Find where the given text appears and provide that cell's center as [x, y] coordinate. 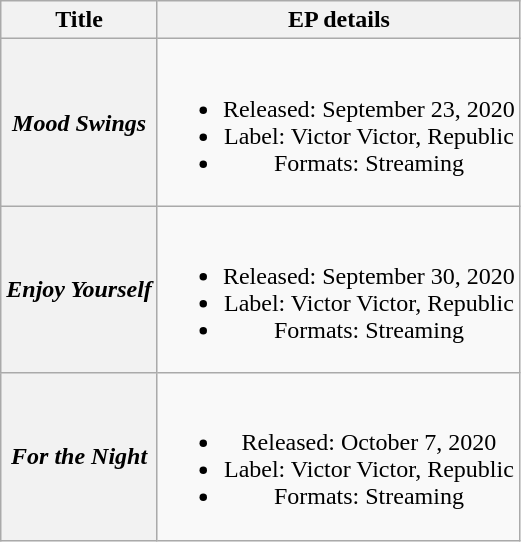
Title [80, 20]
EP details [338, 20]
Released: September 23, 2020Label: Victor Victor, RepublicFormats: Streaming [338, 122]
Released: October 7, 2020Label: Victor Victor, RepublicFormats: Streaming [338, 456]
For the Night [80, 456]
Enjoy Yourself [80, 290]
Released: September 30, 2020Label: Victor Victor, RepublicFormats: Streaming [338, 290]
Mood Swings [80, 122]
